Capture the cell that displays the provided text and extract its (x, y) central coordinate. 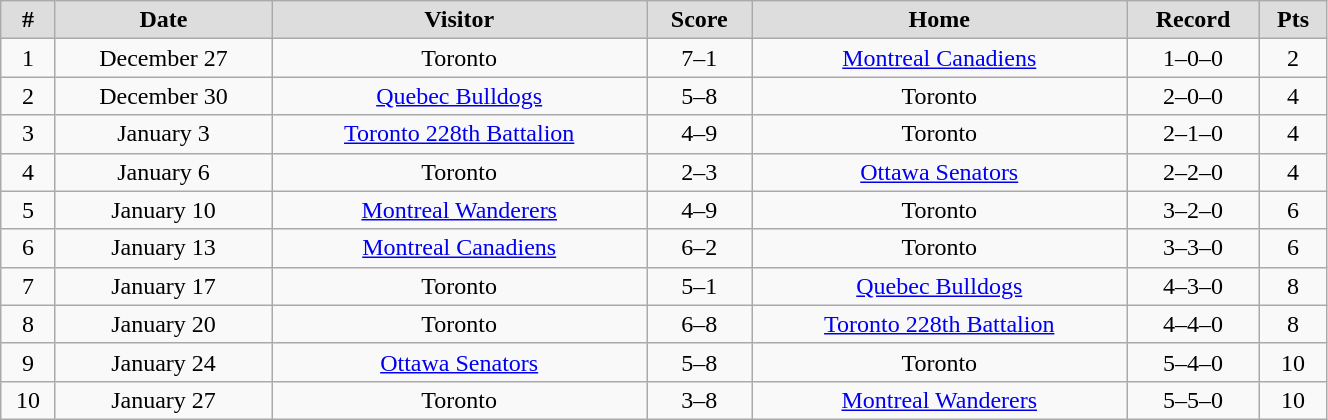
6–8 (698, 324)
Record (1194, 20)
Home (940, 20)
January 20 (164, 324)
3–3–0 (1194, 248)
2–2–0 (1194, 172)
9 (28, 362)
3–2–0 (1194, 210)
2–3 (698, 172)
January 24 (164, 362)
Score (698, 20)
January 27 (164, 400)
3–8 (698, 400)
2–1–0 (1194, 134)
4–3–0 (1194, 286)
5–5–0 (1194, 400)
January 3 (164, 134)
7–1 (698, 58)
1–0–0 (1194, 58)
Visitor (460, 20)
5–4–0 (1194, 362)
# (28, 20)
1 (28, 58)
Date (164, 20)
6–2 (698, 248)
December 30 (164, 96)
Pts (1294, 20)
4–4–0 (1194, 324)
January 10 (164, 210)
7 (28, 286)
January 6 (164, 172)
2–0–0 (1194, 96)
January 17 (164, 286)
5 (28, 210)
January 13 (164, 248)
3 (28, 134)
5–1 (698, 286)
December 27 (164, 58)
